Locate the cell with the specified text and output its [X, Y] center coordinate. 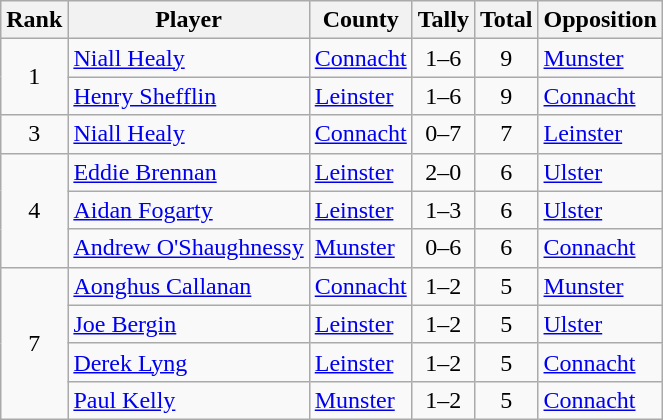
3 [34, 134]
1–3 [443, 210]
Henry Shefflin [188, 96]
Player [188, 20]
Opposition [600, 20]
Andrew O'Shaughnessy [188, 248]
2–0 [443, 172]
1 [34, 77]
Rank [34, 20]
Total [506, 20]
Aonghus Callanan [188, 286]
County [360, 20]
0–6 [443, 248]
Eddie Brennan [188, 172]
0–7 [443, 134]
Derek Lyng [188, 362]
Joe Bergin [188, 324]
4 [34, 210]
Paul Kelly [188, 400]
Aidan Fogarty [188, 210]
Tally [443, 20]
